Find where the given text appears and provide that cell's center as [X, Y] coordinate. 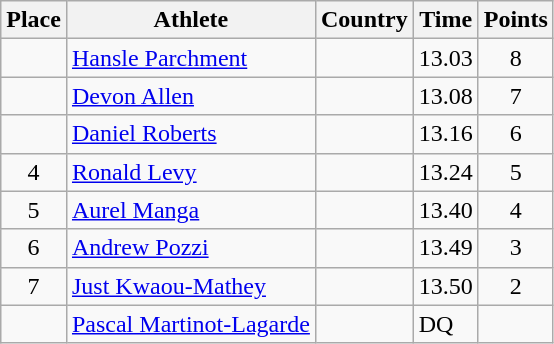
Athlete [190, 20]
13.08 [446, 96]
Place [34, 20]
13.49 [446, 248]
13.50 [446, 286]
2 [516, 286]
13.24 [446, 172]
8 [516, 58]
Time [446, 20]
13.40 [446, 210]
Andrew Pozzi [190, 248]
13.16 [446, 134]
Ronald Levy [190, 172]
DQ [446, 324]
Pascal Martinot-Lagarde [190, 324]
Just Kwaou-Mathey [190, 286]
Hansle Parchment [190, 58]
13.03 [446, 58]
Aurel Manga [190, 210]
Country [364, 20]
Points [516, 20]
Devon Allen [190, 96]
3 [516, 248]
Daniel Roberts [190, 134]
